For the text-containing cell, return its midpoint in [x, y] coordinate format. 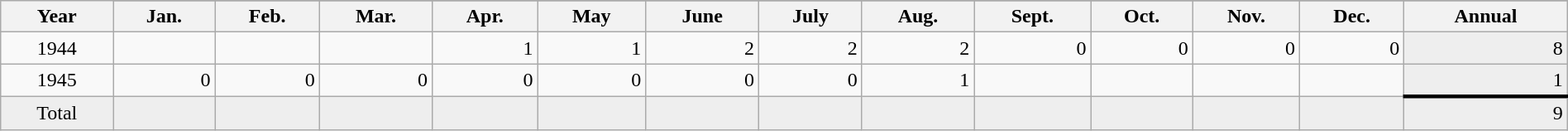
Annual [1485, 17]
9 [1485, 113]
Oct. [1141, 17]
Aug. [918, 17]
June [703, 17]
Total [57, 113]
Apr. [485, 17]
Year [57, 17]
Jan. [164, 17]
Feb. [267, 17]
8 [1485, 48]
Nov. [1245, 17]
Mar. [375, 17]
1945 [57, 80]
1944 [57, 48]
Dec. [1352, 17]
Sept. [1032, 17]
July [810, 17]
May [592, 17]
